Capture the cell that displays the provided text and extract its (x, y) central coordinate. 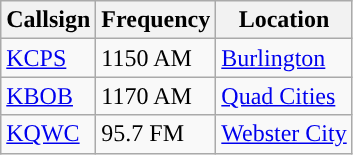
1150 AM (156, 58)
Location (284, 20)
Callsign (48, 20)
Quad Cities (284, 96)
KCPS (48, 58)
KQWC (48, 134)
Webster City (284, 134)
KBOB (48, 96)
1170 AM (156, 96)
Burlington (284, 58)
Frequency (156, 20)
95.7 FM (156, 134)
